Identify which cell holds the provided text, then report its [x, y] central coordinate. 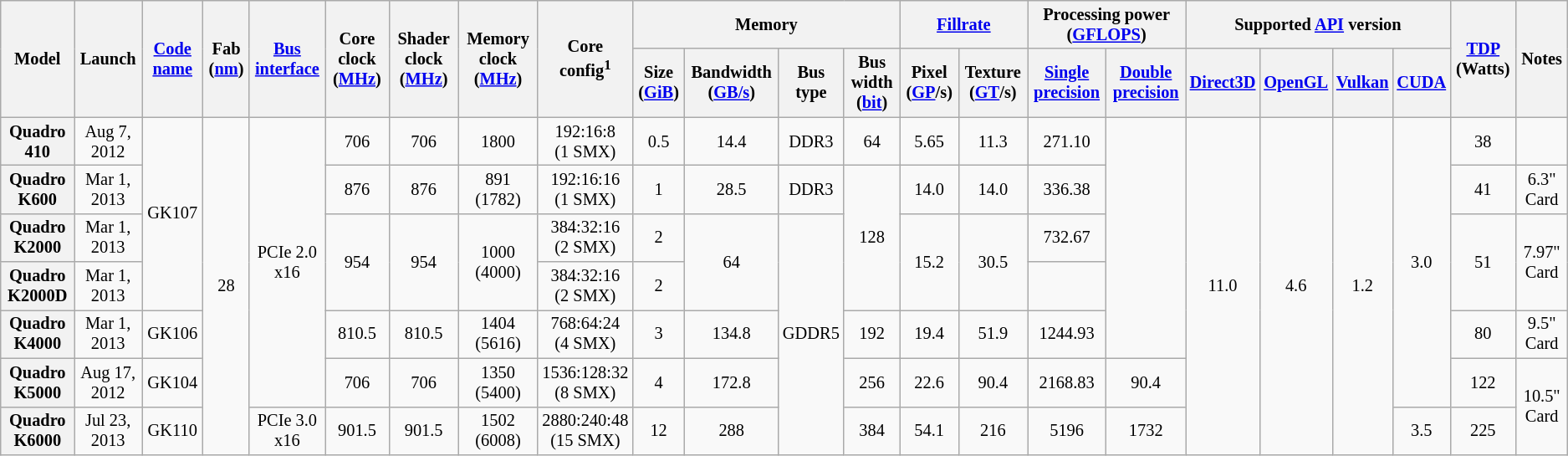
1732 [1146, 431]
Fillrate [963, 24]
271.10 [1066, 141]
Code name [172, 59]
Launch [109, 59]
1502(6008) [498, 431]
Aug 7, 2012 [109, 141]
Quadro K600 [38, 189]
Quadro 410 [38, 141]
1800 [498, 141]
41 [1484, 189]
GK107 [172, 214]
Double precision [1146, 83]
OpenGL [1296, 83]
Quadro K5000 [38, 382]
Quadro K2000D [38, 286]
11.0 [1223, 286]
Quadro K2000 [38, 238]
1.2 [1362, 286]
CUDA [1422, 83]
891(1782) [498, 189]
Bandwidth (GB/s) [732, 83]
GK106 [172, 334]
0.5 [659, 141]
1350(5400) [498, 382]
GK110 [172, 431]
Model [38, 59]
11.3 [993, 141]
28 [226, 286]
5196 [1066, 431]
19.4 [929, 334]
80 [1484, 334]
TDP (Watts) [1484, 59]
10.5" Card [1542, 407]
Processing power (GFLOPS) [1106, 24]
28.5 [732, 189]
3 [659, 334]
3.0 [1422, 262]
Vulkan [1362, 83]
Supported API version [1318, 24]
3.5 [1422, 431]
6.3" Card [1542, 189]
12 [659, 431]
1536:128:32(8 SMX) [585, 382]
51.9 [993, 334]
Size (GiB) [659, 83]
Pixel (GP/s) [929, 83]
22.6 [929, 382]
Jul 23, 2013 [109, 431]
288 [732, 431]
38 [1484, 141]
GK104 [172, 382]
51 [1484, 261]
134.8 [732, 334]
Direct3D [1223, 83]
1404(5616) [498, 334]
128 [871, 238]
Quadro K6000 [38, 431]
Bus type [811, 83]
172.8 [732, 382]
15.2 [929, 261]
216 [993, 431]
Core clock (MHz) [358, 59]
225 [1484, 431]
Bus interface [287, 59]
Quadro K4000 [38, 334]
PCIe 3.0 x16 [287, 431]
1244.93 [1066, 334]
Core config1 [585, 59]
9.5" Card [1542, 334]
54.1 [929, 431]
732.67 [1066, 238]
Texture (GT/s) [993, 83]
Notes [1542, 59]
2880:240:48(15 SMX) [585, 431]
192 [871, 334]
Single precision [1066, 83]
30.5 [993, 261]
7.97" Card [1542, 261]
Fab (nm) [226, 59]
2168.83 [1066, 382]
Bus width (bit) [871, 83]
1 [659, 189]
192:16:16(1 SMX) [585, 189]
4.6 [1296, 286]
192:16:8(1 SMX) [585, 141]
5.65 [929, 141]
GDDR5 [811, 334]
768:64:24(4 SMX) [585, 334]
Memory clock (MHz) [498, 59]
PCIe 2.0 x16 [287, 262]
Aug 17, 2012 [109, 382]
122 [1484, 382]
384 [871, 431]
4 [659, 382]
Memory [767, 24]
14.4 [732, 141]
Shader clock (MHz) [423, 59]
256 [871, 382]
336.38 [1066, 189]
1000(4000) [498, 261]
